Output the (X, Y) coordinate of the center of the cell containing the given text.  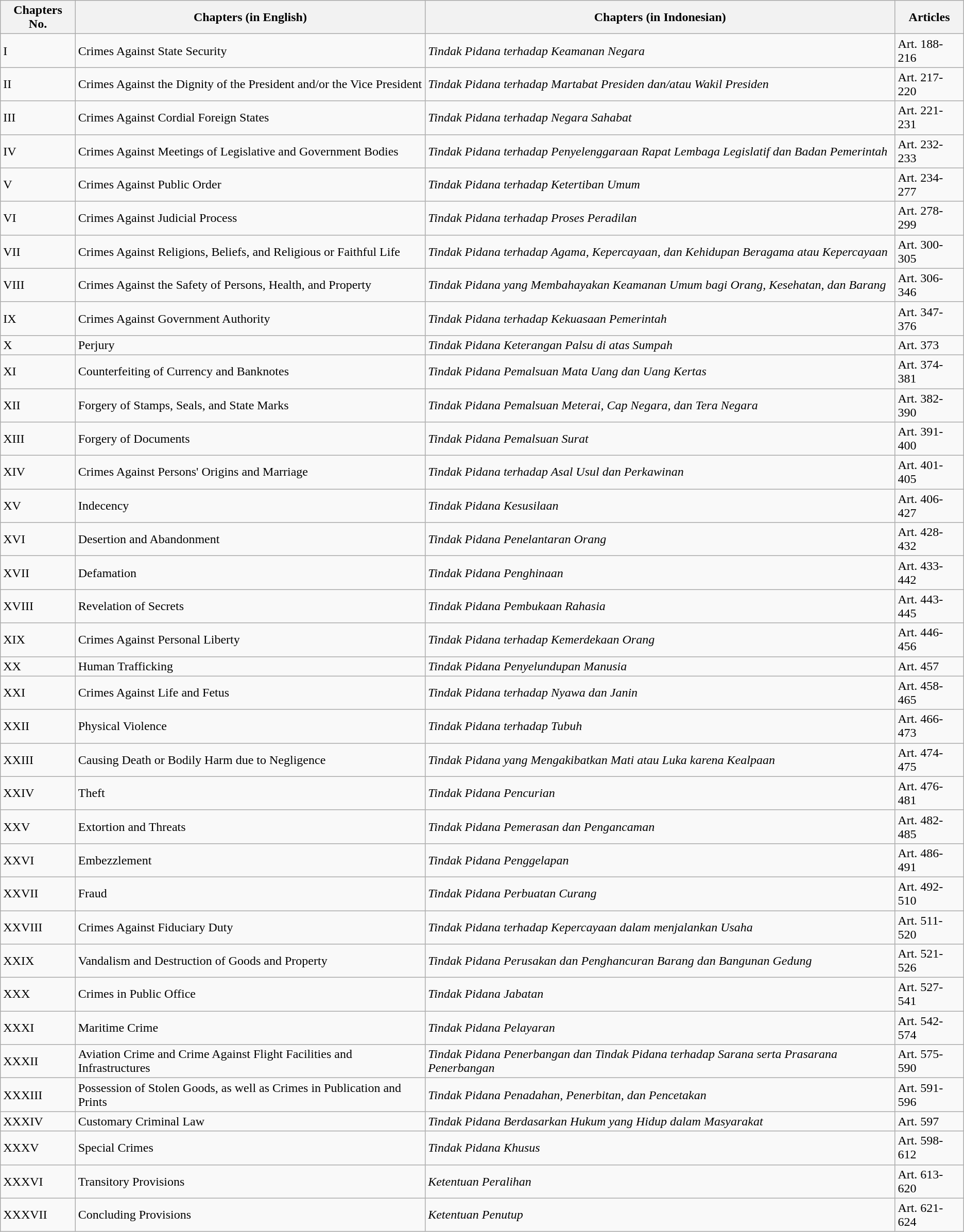
XXXI (38, 1028)
Tindak Pidana terhadap Keamanan Negara (660, 50)
X (38, 345)
Tindak Pidana yang Mengakibatkan Mati atau Luka karena Kealpaan (660, 760)
Tindak Pidana Penerbangan dan Tindak Pidana terhadap Sarana serta Prasarana Penerbangan (660, 1062)
Possession of Stolen Goods, as well as Crimes in Publication and Prints (250, 1095)
Art. 458-465 (929, 693)
XXIV (38, 793)
Art. 476-481 (929, 793)
Art. 542-574 (929, 1028)
Crimes Against Judicial Process (250, 218)
XXIX (38, 961)
Human Trafficking (250, 666)
XVII (38, 572)
Art. 443-445 (929, 606)
Art. 466-473 (929, 726)
Forgery of Documents (250, 439)
Art. 521-526 (929, 961)
Art. 433-442 (929, 572)
Chapters No. (38, 18)
Art. 278-299 (929, 218)
Tindak Pidana terhadap Penyelenggaraan Rapat Lembaga Legislatif dan Badan Pemerintah (660, 151)
Ketentuan Peralihan (660, 1181)
XXII (38, 726)
Ketentuan Penutup (660, 1215)
Special Crimes (250, 1148)
Crimes Against Meetings of Legislative and Government Bodies (250, 151)
Perjury (250, 345)
XXVI (38, 860)
Tindak Pidana Pemalsuan Meterai, Cap Negara, dan Tera Negara (660, 405)
Art. 391-400 (929, 439)
Art. 446-456 (929, 639)
XXVIII (38, 927)
Art. 597 (929, 1121)
II (38, 84)
XVIII (38, 606)
Crimes Against Personal Liberty (250, 639)
Aviation Crime and Crime Against Flight Facilities and Infrastructures (250, 1062)
Art. 221-231 (929, 117)
Tindak Pidana Pencurian (660, 793)
Maritime Crime (250, 1028)
XXXV (38, 1148)
XVI (38, 540)
Tindak Pidana terhadap Kemerdekaan Orang (660, 639)
Tindak Pidana Penyelundupan Manusia (660, 666)
Art. 492-510 (929, 894)
Tindak Pidana terhadap Kekuasaan Pemerintah (660, 318)
Transitory Provisions (250, 1181)
Customary Criminal Law (250, 1121)
Art. 591-596 (929, 1095)
III (38, 117)
Art. 598-612 (929, 1148)
XXXVII (38, 1215)
Crimes Against Persons' Origins and Marriage (250, 473)
Art. 457 (929, 666)
V (38, 184)
Art. 300-305 (929, 251)
XI (38, 372)
Tindak Pidana Pelayaran (660, 1028)
XXXIV (38, 1121)
Art. 234-277 (929, 184)
Revelation of Secrets (250, 606)
Crimes Against State Security (250, 50)
Tindak Pidana Perusakan dan Penghancuran Barang dan Bangunan Gedung (660, 961)
XXX (38, 995)
VI (38, 218)
Tindak Pidana Penghinaan (660, 572)
Tindak Pidana Berdasarkan Hukum yang Hidup dalam Masyarakat (660, 1121)
Art. 474-475 (929, 760)
IX (38, 318)
Tindak Pidana terhadap Negara Sahabat (660, 117)
Tindak Pidana Perbuatan Curang (660, 894)
Tindak Pidana Kesusilaan (660, 506)
Art. 188-216 (929, 50)
XXXIII (38, 1095)
Theft (250, 793)
Indecency (250, 506)
Art. 428-432 (929, 540)
IV (38, 151)
Tindak Pidana Pemalsuan Mata Uang dan Uang Kertas (660, 372)
Articles (929, 18)
Counterfeiting of Currency and Banknotes (250, 372)
Art. 482-485 (929, 827)
XIV (38, 473)
Crimes Against Religions, Beliefs, and Religious or Faithful Life (250, 251)
Tindak Pidana terhadap Nyawa dan Janin (660, 693)
Tindak Pidana terhadap Kepercayaan dalam menjalankan Usaha (660, 927)
VIII (38, 285)
Art. 374-381 (929, 372)
XIX (38, 639)
XXI (38, 693)
Art. 306-346 (929, 285)
Tindak Pidana Keterangan Palsu di atas Sumpah (660, 345)
XXXII (38, 1062)
Tindak Pidana Pemalsuan Surat (660, 439)
Tindak Pidana Penelantaran Orang (660, 540)
Vandalism and Destruction of Goods and Property (250, 961)
Art. 232-233 (929, 151)
Desertion and Abandonment (250, 540)
VII (38, 251)
XX (38, 666)
Fraud (250, 894)
Art. 347-376 (929, 318)
Causing Death or Bodily Harm due to Negligence (250, 760)
Crimes Against Fiduciary Duty (250, 927)
Art. 527-541 (929, 995)
Art. 613-620 (929, 1181)
Forgery of Stamps, Seals, and State Marks (250, 405)
Crimes Against Cordial Foreign States (250, 117)
Tindak Pidana Penadahan, Penerbitan, dan Pencetakan (660, 1095)
Chapters (in Indonesian) (660, 18)
Chapters (in English) (250, 18)
XXVII (38, 894)
XV (38, 506)
Art. 511-520 (929, 927)
Crimes Against Government Authority (250, 318)
Tindak Pidana yang Membahayakan Keamanan Umum bagi Orang, Kesehatan, dan Barang (660, 285)
XII (38, 405)
XXIII (38, 760)
Tindak Pidana terhadap Asal Usul dan Perkawinan (660, 473)
Crimes in Public Office (250, 995)
Crimes Against the Dignity of the President and/or the Vice President (250, 84)
Tindak Pidana Jabatan (660, 995)
Embezzlement (250, 860)
Art. 373 (929, 345)
Tindak Pidana terhadap Ketertiban Umum (660, 184)
Art. 621-624 (929, 1215)
Tindak Pidana terhadap Agama, Kepercayaan, dan Kehidupan Beragama atau Kepercayaan (660, 251)
Physical Violence (250, 726)
Tindak Pidana terhadap Proses Peradilan (660, 218)
Tindak Pidana Pembukaan Rahasia (660, 606)
Art. 382-390 (929, 405)
Crimes Against Public Order (250, 184)
Concluding Provisions (250, 1215)
Crimes Against Life and Fetus (250, 693)
Art. 217-220 (929, 84)
Crimes Against the Safety of Persons, Health, and Property (250, 285)
Tindak Pidana Pemerasan dan Pengancaman (660, 827)
Tindak Pidana Penggelapan (660, 860)
Art. 401-405 (929, 473)
Tindak Pidana terhadap Martabat Presiden dan/atau Wakil Presiden (660, 84)
Extortion and Threats (250, 827)
XIII (38, 439)
Tindak Pidana Khusus (660, 1148)
XXV (38, 827)
I (38, 50)
Art. 406-427 (929, 506)
Tindak Pidana terhadap Tubuh (660, 726)
Art. 575-590 (929, 1062)
Defamation (250, 572)
Art. 486-491 (929, 860)
XXXVI (38, 1181)
